Pinpoint the cell where the given text exists, returning its (X, Y) midpoint coordinate. 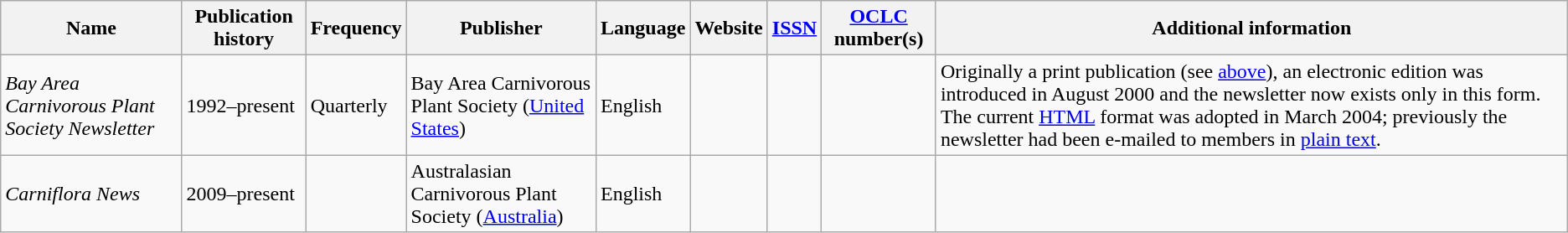
Name (91, 28)
OCLC number(s) (879, 28)
Language (642, 28)
Website (729, 28)
Additional information (1251, 28)
ISSN (794, 28)
Bay Area Carnivorous Plant Society Newsletter (91, 106)
Australasian Carnivorous Plant Society (Australia) (501, 194)
Quarterly (356, 106)
Carniflora News (91, 194)
Frequency (356, 28)
1992–present (244, 106)
Publisher (501, 28)
Bay Area Carnivorous Plant Society (United States) (501, 106)
2009–present (244, 194)
Publication history (244, 28)
